Search for the cell housing the specified text and yield its [X, Y] center coordinate. 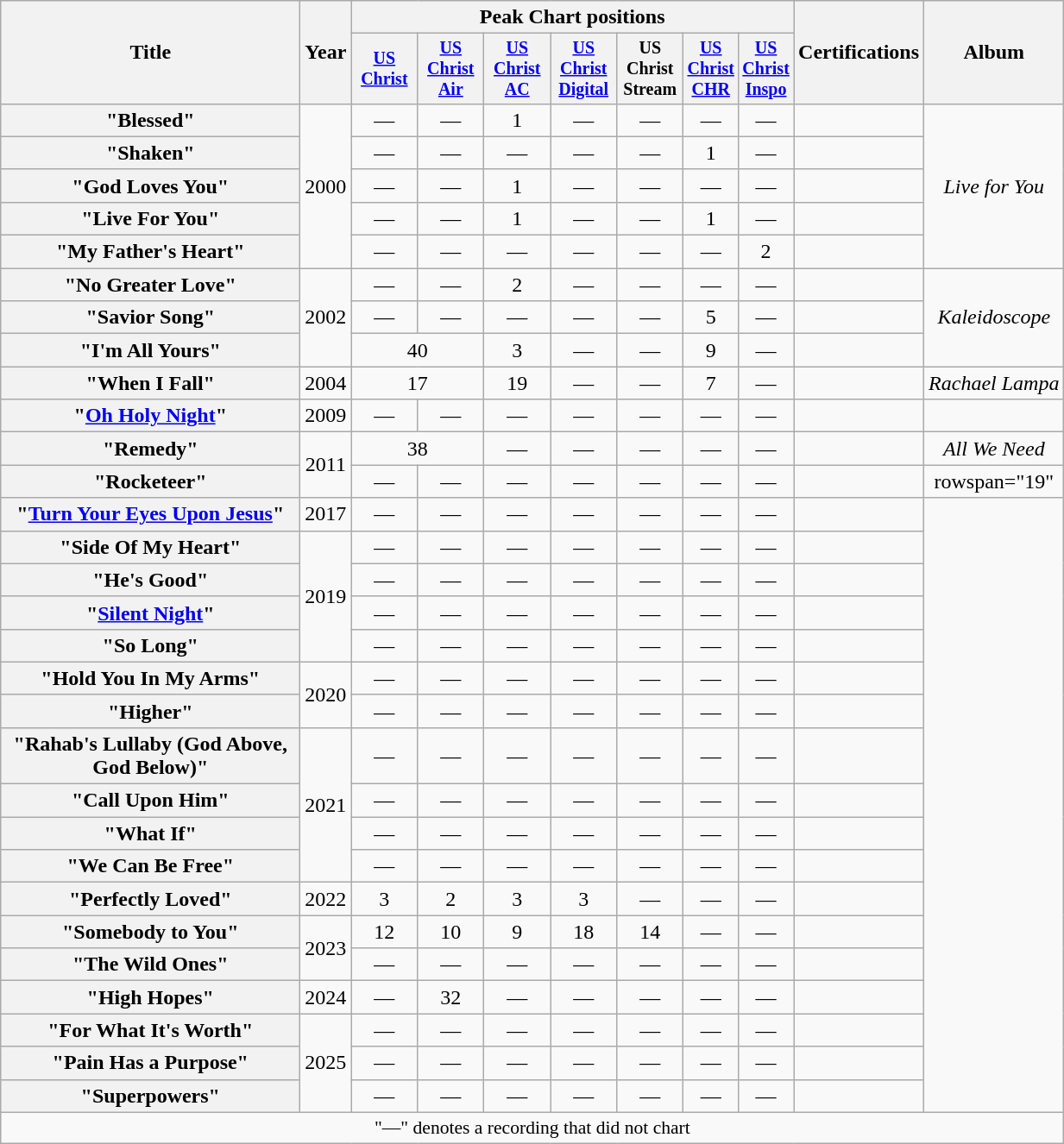
"Live For You" [150, 218]
18 [583, 932]
2002 [326, 317]
"Remedy" [150, 449]
Peak Chart positions [573, 17]
"For What It's Worth" [150, 1030]
10 [450, 932]
14 [651, 932]
2004 [326, 383]
2011 [326, 465]
"Savior Song" [150, 317]
32 [450, 997]
"The Wild Ones" [150, 965]
Title [150, 53]
Kaleidoscope [994, 317]
38 [418, 449]
USChristAC [518, 69]
"No Greater Love" [150, 285]
12 [385, 932]
"Oh Holy Night" [150, 416]
"Side Of My Heart" [150, 547]
"Superpowers" [150, 1096]
19 [518, 383]
Album [994, 53]
40 [418, 350]
"When I Fall" [150, 383]
"Call Upon Him" [150, 801]
"God Loves You" [150, 185]
2022 [326, 899]
2021 [326, 804]
"I'm All Yours" [150, 350]
5 [711, 317]
Certifications [859, 53]
All We Need [994, 449]
"Turn Your Eyes Upon Jesus" [150, 514]
"Rocketeer" [150, 481]
2023 [326, 948]
2024 [326, 997]
USChristAir [450, 69]
2009 [326, 416]
"Perfectly Loved" [150, 899]
Year [326, 53]
"Blessed" [150, 120]
Rachael Lampa [994, 383]
"What If" [150, 833]
Live for You [994, 185]
2025 [326, 1063]
USChrist [385, 69]
USChristInspo [766, 69]
"So Long" [150, 645]
17 [418, 383]
"Somebody to You" [150, 932]
rowspan="19" [994, 481]
USChristDigital [583, 69]
"High Hopes" [150, 997]
7 [711, 383]
2019 [326, 596]
"Higher" [150, 711]
2017 [326, 514]
"Shaken" [150, 153]
2000 [326, 185]
"He's Good" [150, 580]
USChristStream [651, 69]
"—" denotes a recording that did not chart [532, 1128]
"Rahab's Lullaby (God Above, God Below)" [150, 756]
USChristCHR [711, 69]
"Pain Has a Purpose" [150, 1063]
2020 [326, 695]
"Silent Night" [150, 613]
"Hold You In My Arms" [150, 678]
"We Can Be Free" [150, 866]
"My Father's Heart" [150, 252]
